Extract the (x, y) coordinate from the center of the cell holding the provided text.  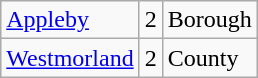
Appleby (70, 20)
County (210, 58)
Borough (210, 20)
Westmorland (70, 58)
